Capture the cell that displays the provided text and extract its [X, Y] central coordinate. 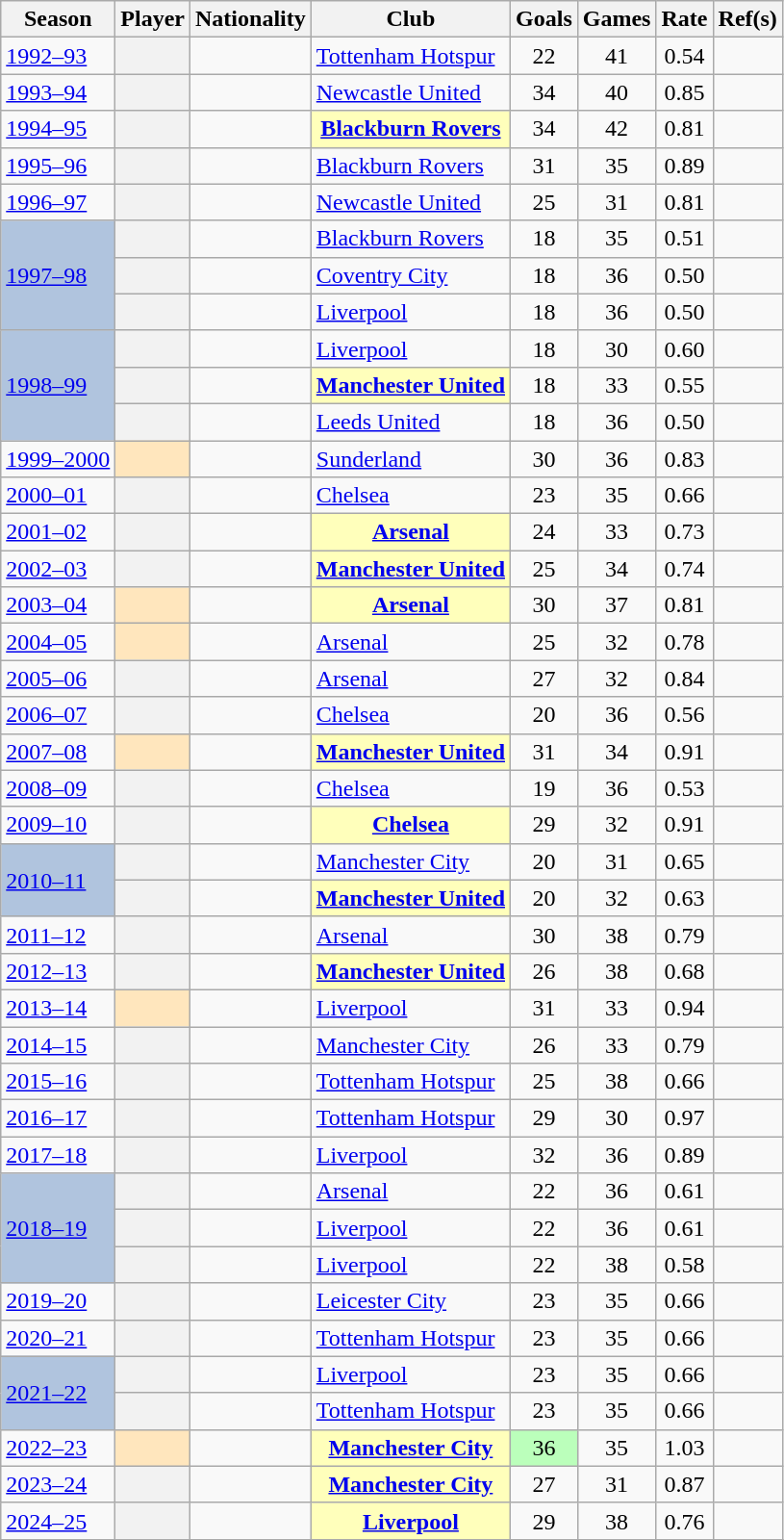
37 [617, 605]
1994–95 [58, 129]
42 [617, 129]
2007–08 [58, 752]
2000–01 [58, 496]
2009–10 [58, 825]
19 [544, 788]
0.51 [685, 239]
0.65 [685, 861]
0.94 [685, 1008]
1996–97 [58, 202]
0.68 [685, 971]
Sunderland [410, 459]
2002–03 [58, 569]
0.87 [685, 1484]
0.97 [685, 1118]
24 [544, 532]
Leeds United [410, 422]
0.76 [685, 1521]
2010–11 [58, 880]
0.58 [685, 1265]
1993–94 [58, 92]
0.55 [685, 385]
Club [410, 19]
1992–93 [58, 56]
2021–22 [58, 1393]
2022–23 [58, 1448]
2020–21 [58, 1338]
1.03 [685, 1448]
2019–20 [58, 1301]
1995–96 [58, 166]
0.84 [685, 679]
Season [58, 19]
2014–15 [58, 1044]
2015–16 [58, 1082]
2005–06 [58, 679]
0.53 [685, 788]
2016–17 [58, 1118]
1998–99 [58, 385]
Ref(s) [747, 19]
Coventry City [410, 275]
2006–07 [58, 715]
Leicester City [410, 1301]
Goals [544, 19]
Nationality [251, 19]
0.56 [685, 715]
2018–19 [58, 1228]
0.63 [685, 898]
Games [617, 19]
2012–13 [58, 971]
0.54 [685, 56]
2017–18 [58, 1155]
2013–14 [58, 1008]
Player [153, 19]
41 [617, 56]
2001–02 [58, 532]
Rate [685, 19]
2024–25 [58, 1521]
2003–04 [58, 605]
1999–2000 [58, 459]
0.83 [685, 459]
40 [617, 92]
2011–12 [58, 935]
0.74 [685, 569]
0.60 [685, 348]
2008–09 [58, 788]
1997–98 [58, 275]
0.78 [685, 642]
2004–05 [58, 642]
0.85 [685, 92]
0.73 [685, 532]
2023–24 [58, 1484]
